Extract the [X, Y] coordinate from the center of the cell holding the provided text.  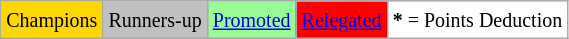
Promoted [252, 20]
Relegated [342, 20]
Champions [52, 20]
Runners-up [155, 20]
* = Points Deduction [478, 20]
